Search for the cell housing the specified text and yield its (x, y) center coordinate. 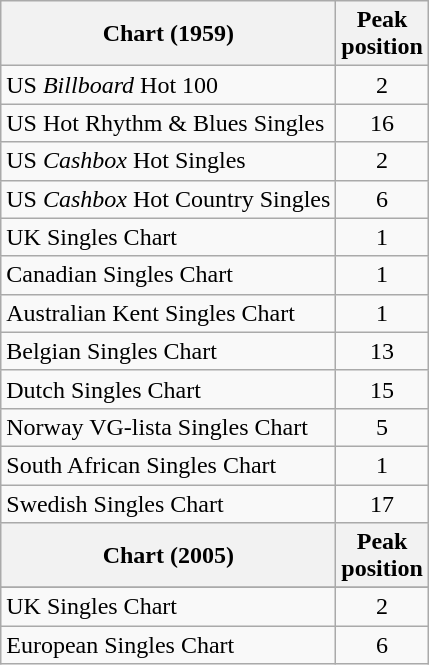
17 (382, 503)
Norway VG-lista Singles Chart (168, 427)
5 (382, 427)
South African Singles Chart (168, 465)
13 (382, 351)
US Billboard Hot 100 (168, 85)
Chart (1959) (168, 34)
Swedish Singles Chart (168, 503)
US Cashbox Hot Singles (168, 161)
European Singles Chart (168, 645)
15 (382, 389)
US Cashbox Hot Country Singles (168, 199)
Dutch Singles Chart (168, 389)
US Hot Rhythm & Blues Singles (168, 123)
16 (382, 123)
Chart (2005) (168, 556)
Belgian Singles Chart (168, 351)
Australian Kent Singles Chart (168, 313)
Canadian Singles Chart (168, 275)
